Return the [X, Y] coordinate for the center point of the cell that contains the specified text.  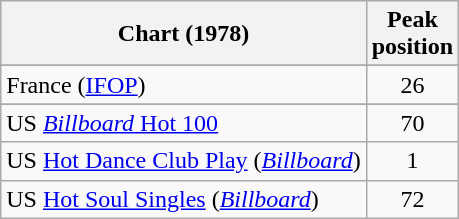
72 [412, 199]
US Hot Soul Singles (Billboard) [184, 199]
US Billboard Hot 100 [184, 123]
Peakposition [412, 34]
US Hot Dance Club Play (Billboard) [184, 161]
France (IFOP) [184, 85]
26 [412, 85]
Chart (1978) [184, 34]
1 [412, 161]
70 [412, 123]
